Locate the cell with the specified text and output its [x, y] center coordinate. 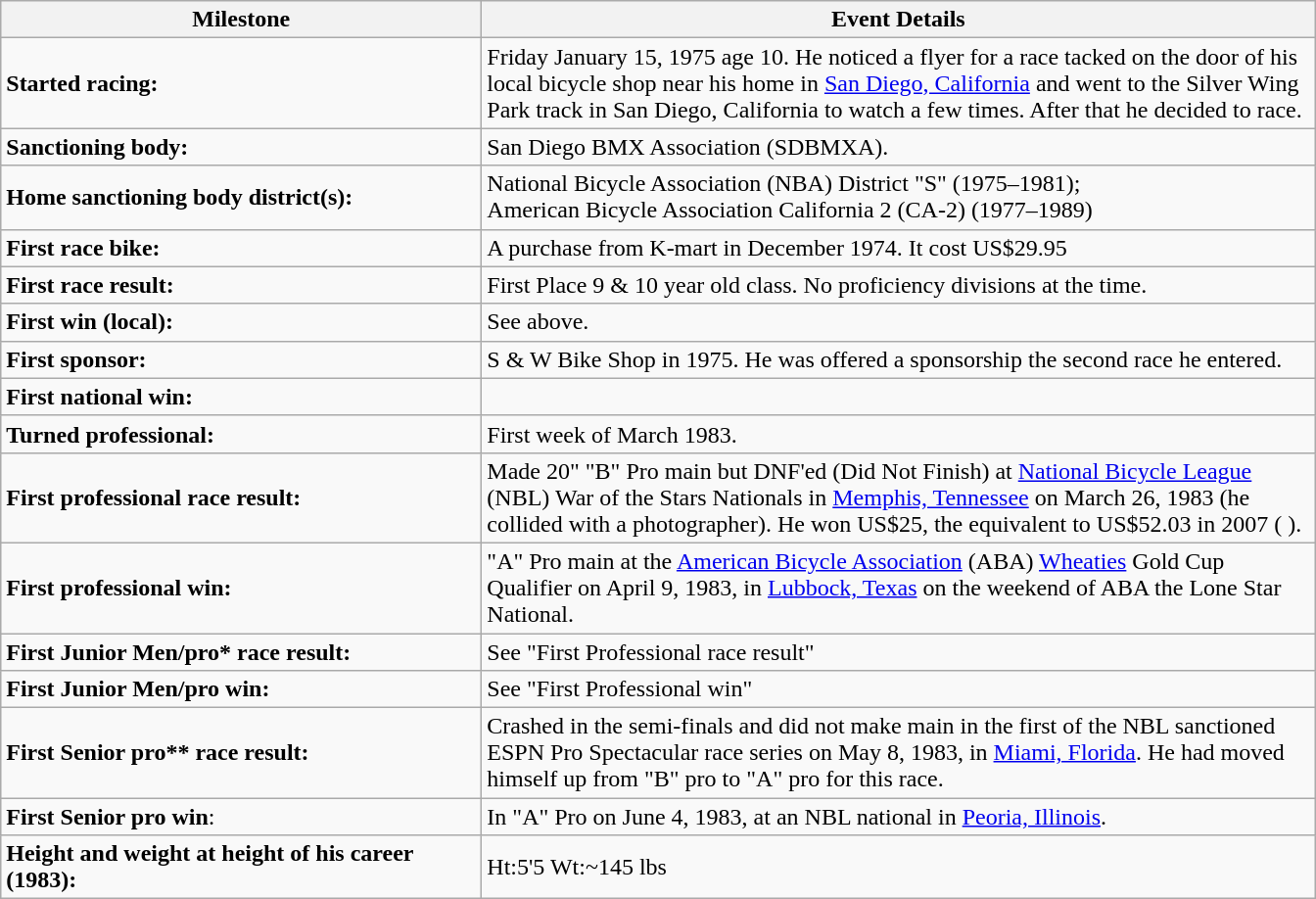
First Senior pro win: [241, 817]
Milestone [241, 20]
First win (local): [241, 322]
First Junior Men/pro* race result: [241, 651]
Sanctioning body: [241, 147]
Event Details [899, 20]
Height and weight at height of his career (1983): [241, 868]
Home sanctioning body district(s): [241, 198]
See above. [899, 322]
See "First Professional race result" [899, 651]
First Senior pro** race result: [241, 753]
See "First Professional win" [899, 689]
First national win: [241, 397]
First sponsor: [241, 359]
San Diego BMX Association (SDBMXA). [899, 147]
First professional win: [241, 588]
Ht:5'5 Wt:~145 lbs [899, 868]
First Junior Men/pro win: [241, 689]
First race bike: [241, 248]
In "A" Pro on June 4, 1983, at an NBL national in Peoria, Illinois. [899, 817]
Turned professional: [241, 434]
First Place 9 & 10 year old class. No proficiency divisions at the time. [899, 285]
National Bicycle Association (NBA) District "S" (1975–1981);American Bicycle Association California 2 (CA-2) (1977–1989) [899, 198]
A purchase from K-mart in December 1974. It cost US$29.95 [899, 248]
Started racing: [241, 83]
S & W Bike Shop in 1975. He was offered a sponsorship the second race he entered. [899, 359]
First professional race result: [241, 497]
First week of March 1983. [899, 434]
First race result: [241, 285]
